Capture the cell that displays the provided text and extract its [x, y] central coordinate. 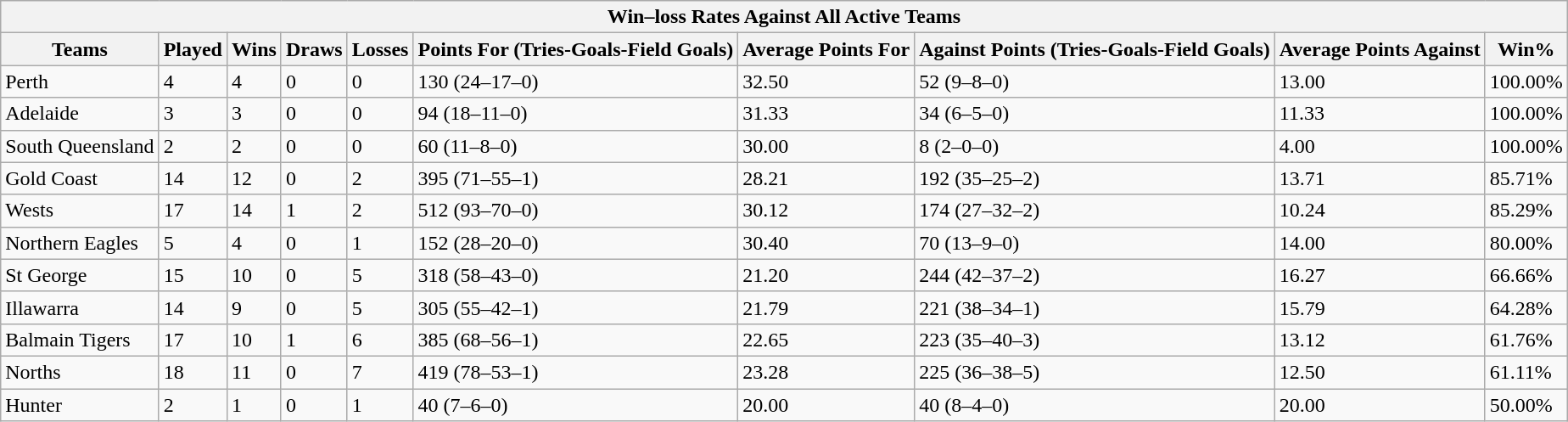
7 [380, 372]
Perth [80, 82]
152 (28–20–0) [575, 243]
28.21 [826, 178]
8 (2–0–0) [1095, 146]
385 (68–56–1) [575, 340]
70 (13–9–0) [1095, 243]
12.50 [1380, 372]
Norths [80, 372]
Adelaide [80, 114]
13.71 [1380, 178]
South Queensland [80, 146]
244 (42–37–2) [1095, 275]
16.27 [1380, 275]
6 [380, 340]
Illawarra [80, 307]
60 (11–8–0) [575, 146]
30.40 [826, 243]
61.11% [1526, 372]
12 [254, 178]
61.76% [1526, 340]
Win–loss Rates Against All Active Teams [784, 17]
85.29% [1526, 211]
34 (6–5–0) [1095, 114]
10.24 [1380, 211]
192 (35–25–2) [1095, 178]
22.65 [826, 340]
305 (55–42–1) [575, 307]
395 (71–55–1) [575, 178]
Northern Eagles [80, 243]
Teams [80, 49]
Hunter [80, 405]
66.66% [1526, 275]
13.00 [1380, 82]
Balmain Tigers [80, 340]
85.71% [1526, 178]
52 (9–8–0) [1095, 82]
21.79 [826, 307]
9 [254, 307]
223 (35–40–3) [1095, 340]
174 (27–32–2) [1095, 211]
64.28% [1526, 307]
130 (24–17–0) [575, 82]
419 (78–53–1) [575, 372]
80.00% [1526, 243]
40 (7–6–0) [575, 405]
14.00 [1380, 243]
50.00% [1526, 405]
18 [193, 372]
30.00 [826, 146]
32.50 [826, 82]
31.33 [826, 114]
Against Points (Tries-Goals-Field Goals) [1095, 49]
Played [193, 49]
4.00 [1380, 146]
Gold Coast [80, 178]
15 [193, 275]
Losses [380, 49]
94 (18–11–0) [575, 114]
512 (93–70–0) [575, 211]
Draws [314, 49]
St George [80, 275]
Wins [254, 49]
Win% [1526, 49]
23.28 [826, 372]
11.33 [1380, 114]
21.20 [826, 275]
Average Points Against [1380, 49]
225 (36–38–5) [1095, 372]
13.12 [1380, 340]
221 (38–34–1) [1095, 307]
15.79 [1380, 307]
40 (8–4–0) [1095, 405]
Points For (Tries-Goals-Field Goals) [575, 49]
Wests [80, 211]
30.12 [826, 211]
11 [254, 372]
Average Points For [826, 49]
318 (58–43–0) [575, 275]
